Return [X, Y] of the center of cell containing provided text 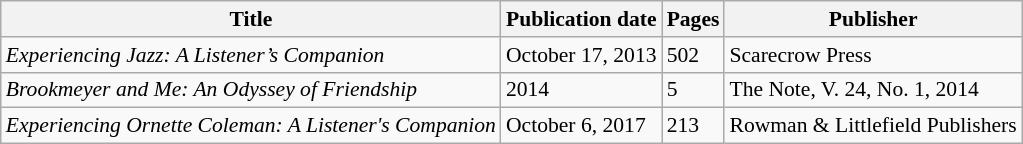
Publisher [872, 19]
2014 [582, 90]
Experiencing Jazz: A Listener’s Companion [251, 55]
Title [251, 19]
213 [694, 126]
502 [694, 55]
October 17, 2013 [582, 55]
Pages [694, 19]
Rowman & Littlefield Publishers [872, 126]
5 [694, 90]
Publication date [582, 19]
Scarecrow Press [872, 55]
Brookmeyer and Me: An Odyssey of Friendship [251, 90]
October 6, 2017 [582, 126]
The Note, V. 24, No. 1, 2014 [872, 90]
Experiencing Ornette Coleman: A Listener's Companion [251, 126]
